Capture the cell that displays the provided text and extract its [X, Y] central coordinate. 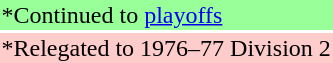
*Continued to playoffs [166, 15]
*Relegated to 1976–77 Division 2 [166, 48]
